Detect which cell encompasses the target text, then output its [X, Y] center coordinate. 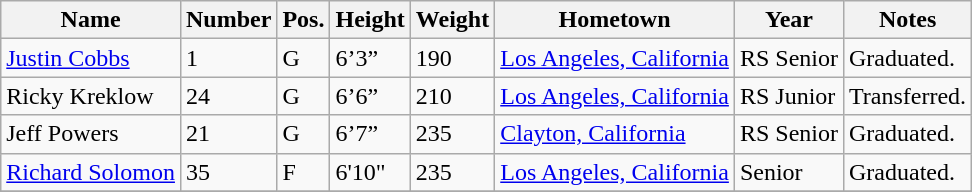
Year [788, 20]
Ricky Kreklow [91, 96]
6’3” [370, 58]
210 [452, 96]
Notes [907, 20]
Name [91, 20]
6’6” [370, 96]
Weight [452, 20]
6'10" [370, 172]
Justin Cobbs [91, 58]
1 [228, 58]
24 [228, 96]
Hometown [615, 20]
Number [228, 20]
Height [370, 20]
21 [228, 134]
35 [228, 172]
Jeff Powers [91, 134]
Clayton, California [615, 134]
F [304, 172]
RS Junior [788, 96]
Richard Solomon [91, 172]
Senior [788, 172]
6’7” [370, 134]
Transferred. [907, 96]
Pos. [304, 20]
190 [452, 58]
